Scan for the cell matching the given text and deliver its (X, Y) coordinate at center. 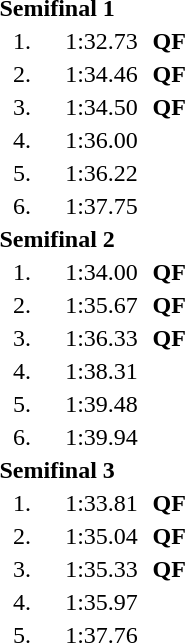
1:34.50 (102, 107)
1:36.33 (102, 338)
1:34.00 (102, 272)
1:36.22 (102, 173)
1:34.46 (102, 74)
1:35.33 (102, 569)
1:35.04 (102, 536)
1:38.31 (102, 371)
1:39.48 (102, 404)
1:32.73 (102, 41)
1:36.00 (102, 140)
1:35.67 (102, 305)
1:33.81 (102, 503)
1:35.97 (102, 602)
1:37.75 (102, 206)
1:39.94 (102, 437)
